Pinpoint the cell where the given text exists, returning its [x, y] midpoint coordinate. 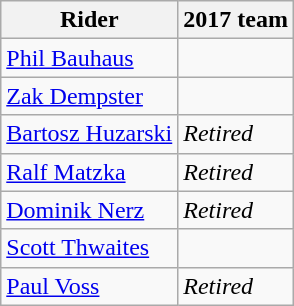
Ralf Matzka [90, 172]
Paul Voss [90, 286]
Phil Bauhaus [90, 58]
Rider [90, 20]
Scott Thwaites [90, 248]
Bartosz Huzarski [90, 134]
2017 team [236, 20]
Zak Dempster [90, 96]
Dominik Nerz [90, 210]
